For the text-containing cell, return its midpoint in [X, Y] coordinate format. 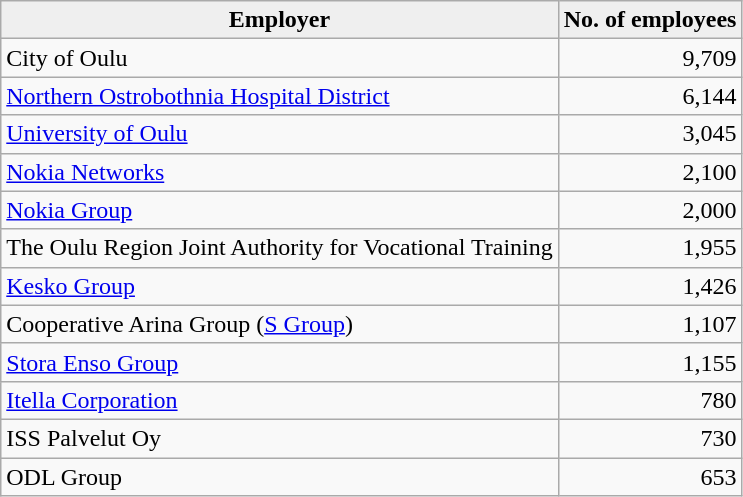
1,155 [650, 362]
2,000 [650, 210]
2,100 [650, 172]
ODL Group [280, 477]
No. of employees [650, 20]
Employer [280, 20]
ISS Palvelut Oy [280, 438]
9,709 [650, 58]
City of Oulu [280, 58]
Nokia Networks [280, 172]
Nokia Group [280, 210]
Kesko Group [280, 286]
780 [650, 400]
Itella Corporation [280, 400]
3,045 [650, 134]
653 [650, 477]
1,426 [650, 286]
Stora Enso Group [280, 362]
6,144 [650, 96]
University of Oulu [280, 134]
1,955 [650, 248]
The Oulu Region Joint Authority for Vocational Training [280, 248]
Cooperative Arina Group (S Group) [280, 324]
Northern Ostrobothnia Hospital District [280, 96]
730 [650, 438]
1,107 [650, 324]
